Scan for the cell matching the given text and deliver its [X, Y] coordinate at center. 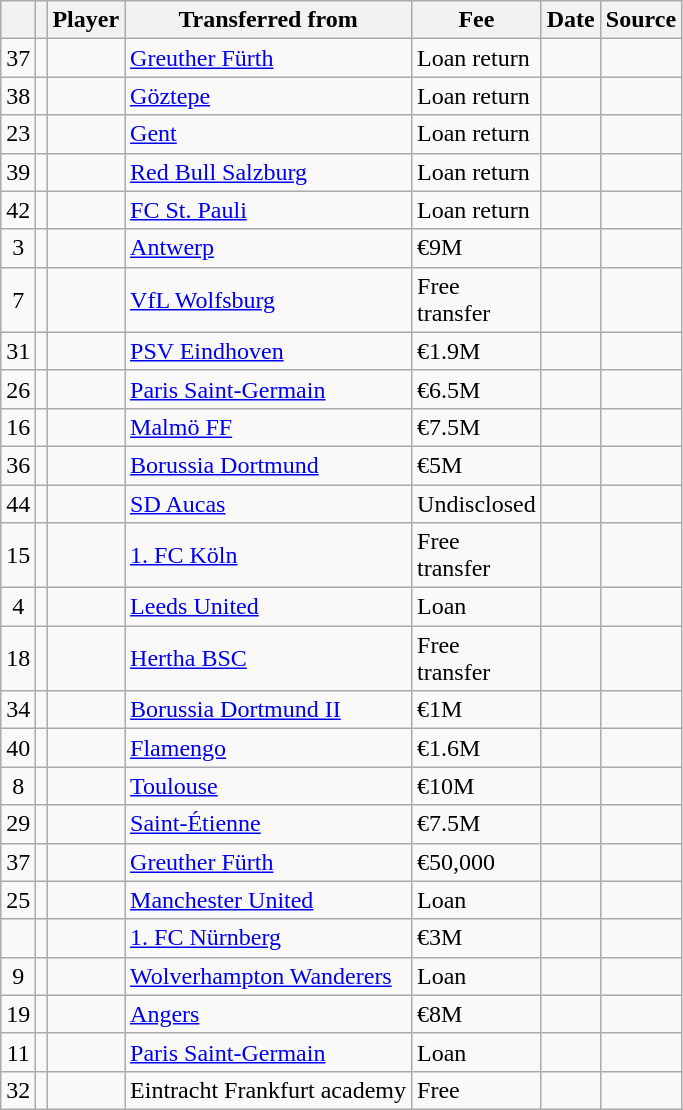
Date [570, 20]
SD Aucas [268, 503]
€1.6M [477, 748]
19 [18, 1014]
Undisclosed [477, 503]
Eintracht Frankfurt academy [268, 1090]
€6.5M [477, 389]
38 [18, 96]
€9M [477, 248]
18 [18, 658]
€5M [477, 465]
40 [18, 748]
Player [86, 20]
29 [18, 824]
Leeds United [268, 607]
36 [18, 465]
39 [18, 172]
Fee [477, 20]
1. FC Nürnberg [268, 938]
8 [18, 786]
7 [18, 300]
44 [18, 503]
€3M [477, 938]
FC St. Pauli [268, 210]
Saint-Étienne [268, 824]
4 [18, 607]
3 [18, 248]
Gent [268, 134]
31 [18, 351]
Borussia Dortmund II [268, 710]
15 [18, 556]
16 [18, 427]
1. FC Köln [268, 556]
€50,000 [477, 862]
Transferred from [268, 20]
€10M [477, 786]
Toulouse [268, 786]
9 [18, 976]
34 [18, 710]
32 [18, 1090]
25 [18, 900]
Göztepe [268, 96]
23 [18, 134]
42 [18, 210]
€1.9M [477, 351]
Antwerp [268, 248]
Source [640, 20]
Flamengo [268, 748]
€8M [477, 1014]
Angers [268, 1014]
VfL Wolfsburg [268, 300]
€1M [477, 710]
Manchester United [268, 900]
Wolverhampton Wanderers [268, 976]
PSV Eindhoven [268, 351]
Malmö FF [268, 427]
Red Bull Salzburg [268, 172]
Free [477, 1090]
Borussia Dortmund [268, 465]
11 [18, 1052]
Hertha BSC [268, 658]
26 [18, 389]
